Provide the [X, Y] coordinate of the cell's center where the given text is located.  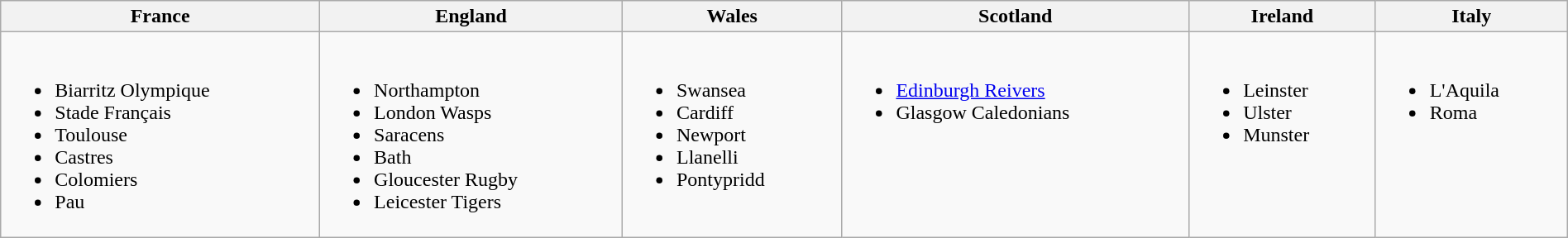
SwanseaCardiffNewportLlanelliPontypridd [731, 135]
LeinsterUlsterMunster [1283, 135]
Wales [731, 17]
Italy [1471, 17]
Biarritz OlympiqueStade FrançaisToulouseCastresColomiersPau [160, 135]
Scotland [1016, 17]
England [471, 17]
NorthamptonLondon WaspsSaracensBathGloucester RugbyLeicester Tigers [471, 135]
France [160, 17]
Ireland [1283, 17]
Edinburgh ReiversGlasgow Caledonians [1016, 135]
L'AquilaRoma [1471, 135]
